Return the (x, y) coordinate for the center point of the cell that contains the specified text.  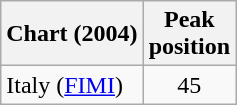
45 (189, 85)
Peakposition (189, 34)
Chart (2004) (72, 34)
Italy (FIMI) (72, 85)
